Identify which cell holds the provided text, then report its [x, y] central coordinate. 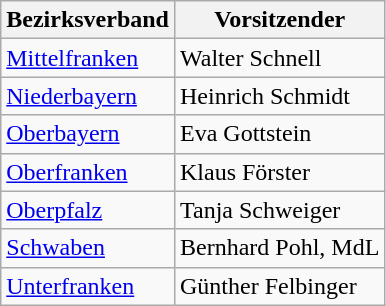
Eva Gottstein [279, 134]
Unterfranken [88, 286]
Schwaben [88, 248]
Oberbayern [88, 134]
Oberpfalz [88, 210]
Vorsitzender [279, 20]
Heinrich Schmidt [279, 96]
Tanja Schweiger [279, 210]
Niederbayern [88, 96]
Mittelfranken [88, 58]
Walter Schnell [279, 58]
Bezirksverband [88, 20]
Günther Felbinger [279, 286]
Oberfranken [88, 172]
Bernhard Pohl, MdL [279, 248]
Klaus Förster [279, 172]
